For the text-containing cell, return its midpoint in (X, Y) coordinate format. 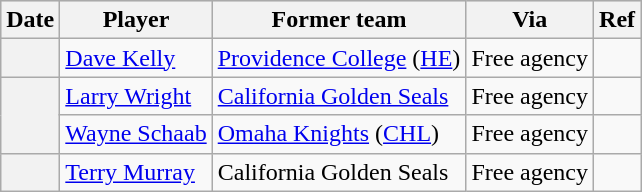
Date (30, 20)
Providence College (HE) (339, 58)
Via (530, 20)
Wayne Schaab (136, 134)
Former team (339, 20)
Dave Kelly (136, 58)
Terry Murray (136, 172)
Ref (618, 20)
Omaha Knights (CHL) (339, 134)
Player (136, 20)
Larry Wright (136, 96)
